From the cell containing the given text, extract its center point as [X, Y] coordinate. 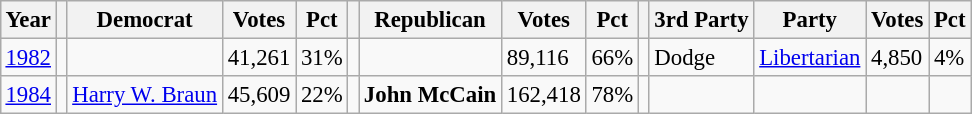
22% [322, 95]
3rd Party [702, 20]
31% [322, 57]
1982 [28, 57]
162,418 [544, 95]
89,116 [544, 57]
66% [612, 57]
Party [810, 20]
45,609 [258, 95]
4% [950, 57]
78% [612, 95]
Dodge [702, 57]
Harry W. Braun [144, 95]
41,261 [258, 57]
Republican [430, 20]
1984 [28, 95]
John McCain [430, 95]
Democrat [144, 20]
Libertarian [810, 57]
Year [28, 20]
4,850 [898, 57]
